Determine the (x, y) coordinate at the center of the cell enclosing the given text.  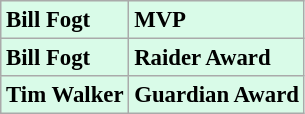
MVP (216, 20)
Raider Award (216, 58)
Guardian Award (216, 95)
Tim Walker (65, 95)
